Capture the cell that displays the provided text and extract its (x, y) central coordinate. 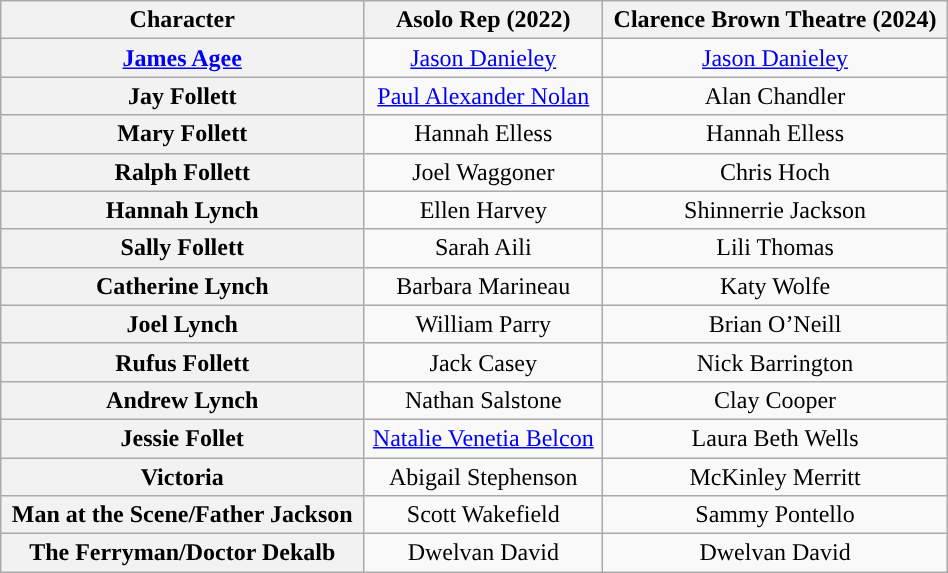
James Agee (182, 58)
Andrew Lynch (182, 400)
Mary Follett (182, 134)
Alan Chandler (775, 96)
Nick Barrington (775, 362)
Brian O’Neill (775, 324)
Sally Follett (182, 248)
Ellen Harvey (484, 210)
The Ferryman/Doctor Dekalb (182, 553)
Man at the Scene/Father Jackson (182, 515)
Victoria (182, 477)
Shinnerrie Jackson (775, 210)
Sarah Aili (484, 248)
Nathan Salstone (484, 400)
Clarence Brown Theatre (2024) (775, 20)
Catherine Lynch (182, 286)
Asolo Rep (2022) (484, 20)
Jack Casey (484, 362)
Sammy Pontello (775, 515)
Lili Thomas (775, 248)
Katy Wolfe (775, 286)
Character (182, 20)
McKinley Merritt (775, 477)
Paul Alexander Nolan (484, 96)
Natalie Venetia Belcon (484, 438)
Abigail Stephenson (484, 477)
Ralph Follett (182, 172)
Rufus Follett (182, 362)
Joel Lynch (182, 324)
Barbara Marineau (484, 286)
Hannah Lynch (182, 210)
Jessie Follet (182, 438)
Clay Cooper (775, 400)
Scott Wakefield (484, 515)
Joel Waggoner (484, 172)
Chris Hoch (775, 172)
Jay Follett (182, 96)
Laura Beth Wells (775, 438)
William Parry (484, 324)
